Pinpoint the cell where the given text exists, returning its (X, Y) midpoint coordinate. 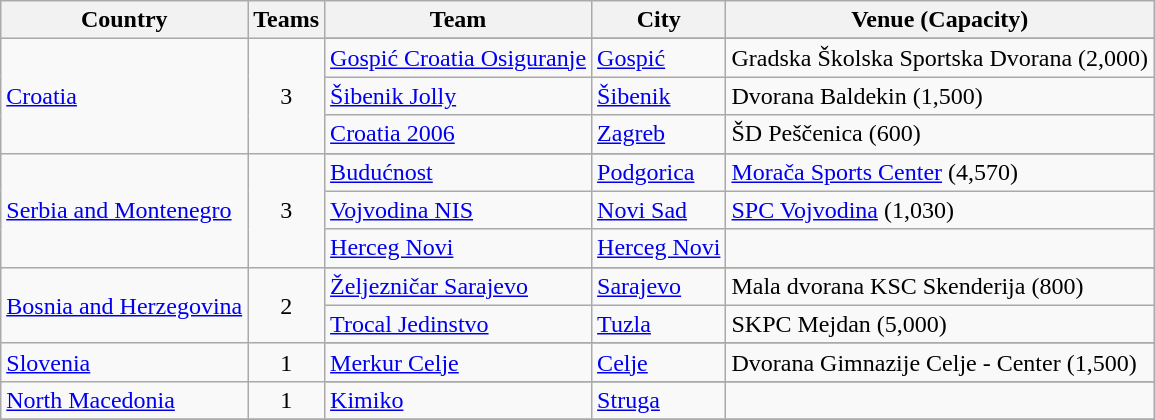
SKPC Mejdan (5,000) (940, 324)
Gradska Školska Sportska Dvorana (2,000) (940, 58)
Croatia 2006 (458, 134)
ŠD Peščenica (600) (940, 134)
Merkur Celje (458, 362)
Serbia and Montenegro (124, 210)
Zagreb (659, 134)
Vojvodina NIS (458, 210)
Gospić Croatia Osiguranje (458, 58)
Venue (Capacity) (940, 20)
Croatia (124, 96)
Šibenik (659, 96)
Gospić (659, 58)
Slovenia (124, 362)
SPC Vojvodina (1,030) (940, 210)
Celje (659, 362)
Željezničar Sarajevo (458, 286)
Struga (659, 400)
Dvorana Baldekin (1,500) (940, 96)
Morača Sports Center (4,570) (940, 172)
Bosnia and Herzegovina (124, 305)
Budućnost (458, 172)
Country (124, 20)
2 (286, 305)
Dvorana Gimnazije Celje - Center (1,500) (940, 362)
Trocal Jedinstvo (458, 324)
Šibenik Jolly (458, 96)
Sarajevo (659, 286)
Team (458, 20)
Tuzla (659, 324)
Mala dvorana KSC Skenderija (800) (940, 286)
Teams (286, 20)
North Macedonia (124, 400)
Podgorica (659, 172)
City (659, 20)
Novi Sad (659, 210)
Kimiko (458, 400)
